Extract the (x, y) coordinate from the center of the cell holding the provided text.  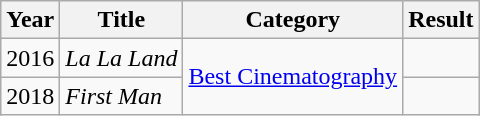
Year (30, 20)
Category (293, 20)
La La Land (122, 58)
Best Cinematography (293, 77)
2018 (30, 96)
Title (122, 20)
2016 (30, 58)
Result (441, 20)
First Man (122, 96)
